Return the [X, Y] coordinate for the center point of the cell that contains the specified text.  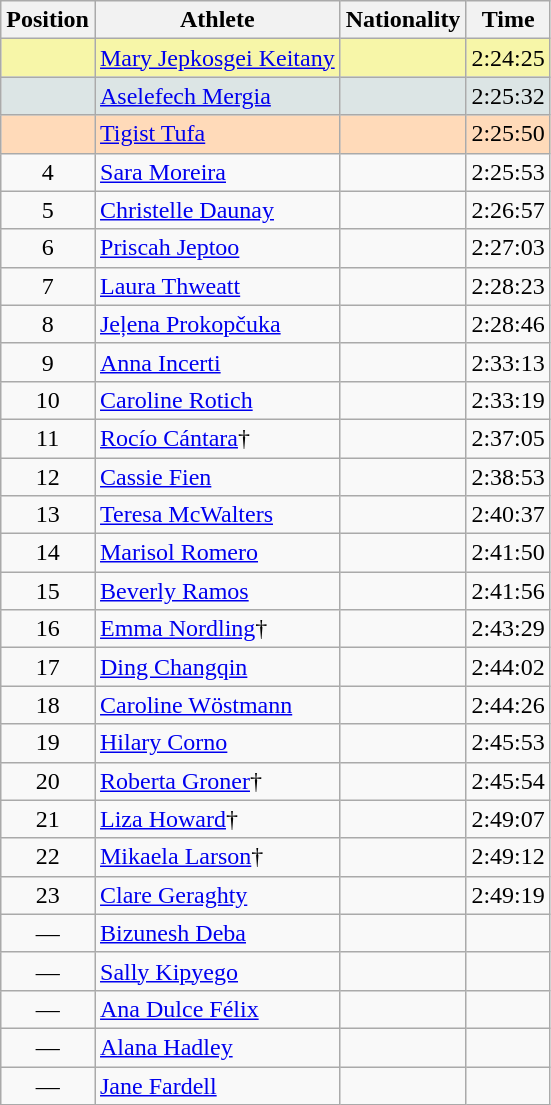
Time [508, 20]
Bizunesh Deba [217, 933]
2:26:57 [508, 210]
2:27:03 [508, 248]
Teresa McWalters [217, 515]
Hilary Corno [217, 743]
2:37:05 [508, 438]
Athlete [217, 20]
4 [48, 172]
2:49:12 [508, 857]
Mary Jepkosgei Keitany [217, 58]
19 [48, 743]
18 [48, 705]
16 [48, 629]
Christelle Daunay [217, 210]
15 [48, 591]
2:33:13 [508, 362]
2:25:53 [508, 172]
2:44:26 [508, 705]
2:25:50 [508, 134]
2:40:37 [508, 515]
Mikaela Larson† [217, 857]
Aselefech Mergia [217, 96]
2:33:19 [508, 400]
2:43:29 [508, 629]
Ding Changqin [217, 667]
Nationality [403, 20]
9 [48, 362]
Sara Moreira [217, 172]
2:49:07 [508, 819]
21 [48, 819]
Priscah Jeptoo [217, 248]
Clare Geraghty [217, 895]
Jeļena Prokopčuka [217, 324]
Tigist Tufa [217, 134]
Caroline Rotich [217, 400]
2:25:32 [508, 96]
17 [48, 667]
Rocío Cántara† [217, 438]
Laura Thweatt [217, 286]
20 [48, 781]
7 [48, 286]
2:41:56 [508, 591]
2:45:53 [508, 743]
2:28:23 [508, 286]
11 [48, 438]
10 [48, 400]
23 [48, 895]
Cassie Fien [217, 477]
Ana Dulce Félix [217, 1009]
8 [48, 324]
Anna Incerti [217, 362]
Liza Howard† [217, 819]
14 [48, 553]
Beverly Ramos [217, 591]
Position [48, 20]
Jane Fardell [217, 1085]
12 [48, 477]
2:41:50 [508, 553]
Marisol Romero [217, 553]
Caroline Wöstmann [217, 705]
2:44:02 [508, 667]
5 [48, 210]
2:38:53 [508, 477]
22 [48, 857]
2:28:46 [508, 324]
Roberta Groner† [217, 781]
6 [48, 248]
2:45:54 [508, 781]
Alana Hadley [217, 1047]
2:24:25 [508, 58]
Emma Nordling† [217, 629]
Sally Kipyego [217, 971]
13 [48, 515]
2:49:19 [508, 895]
